Locate the cell with the specified text and output its [x, y] center coordinate. 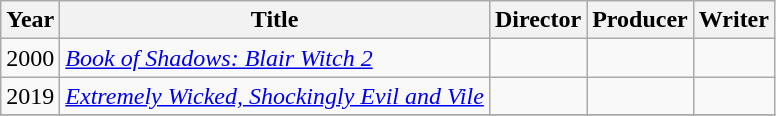
Producer [640, 20]
Extremely Wicked, Shockingly Evil and Vile [275, 96]
Director [538, 20]
Title [275, 20]
2000 [30, 58]
Year [30, 20]
2019 [30, 96]
Book of Shadows: Blair Witch 2 [275, 58]
Writer [734, 20]
